Output the (X, Y) coordinate of the center of the cell containing the given text.  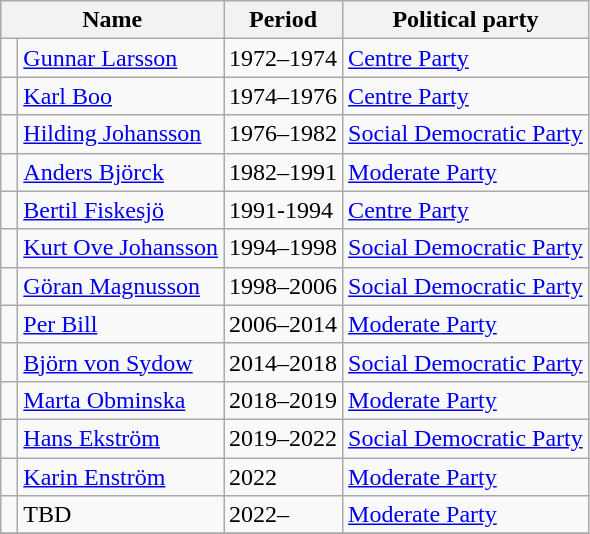
2006–2014 (284, 324)
1982–1991 (284, 172)
Hilding Johansson (121, 134)
Karin Enström (121, 477)
Gunnar Larsson (121, 58)
1994–1998 (284, 248)
2022 (284, 477)
Kurt Ove Johansson (121, 248)
Karl Boo (121, 96)
Marta Obminska (121, 400)
Björn von Sydow (121, 362)
1976–1982 (284, 134)
2019–2022 (284, 438)
Göran Magnusson (121, 286)
1972–1974 (284, 58)
2014–2018 (284, 362)
1991-1994 (284, 210)
Per Bill (121, 324)
Anders Björck (121, 172)
1974–1976 (284, 96)
Political party (466, 20)
TBD (121, 515)
Hans Ekström (121, 438)
2018–2019 (284, 400)
Bertil Fiskesjö (121, 210)
2022– (284, 515)
Period (284, 20)
1998–2006 (284, 286)
Name (112, 20)
